Locate the cell with the specified text and output its (x, y) center coordinate. 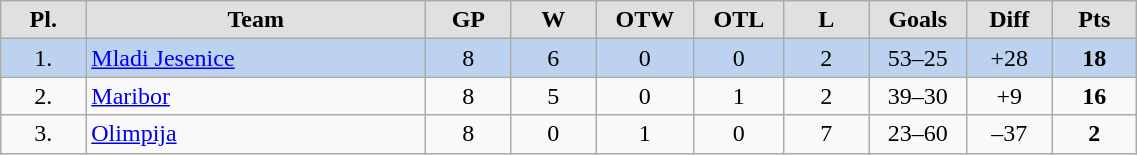
Pts (1094, 20)
Mladi Jesenice (256, 58)
Goals (918, 20)
53–25 (918, 58)
39–30 (918, 96)
GP (468, 20)
L (826, 20)
Diff (1010, 20)
18 (1094, 58)
16 (1094, 96)
6 (554, 58)
5 (554, 96)
W (554, 20)
+28 (1010, 58)
2. (44, 96)
Pl. (44, 20)
1. (44, 58)
–37 (1010, 134)
23–60 (918, 134)
Team (256, 20)
+9 (1010, 96)
3. (44, 134)
OTW (645, 20)
Maribor (256, 96)
7 (826, 134)
Olimpija (256, 134)
OTL (739, 20)
